Detect which cell encompasses the target text, then output its (x, y) center coordinate. 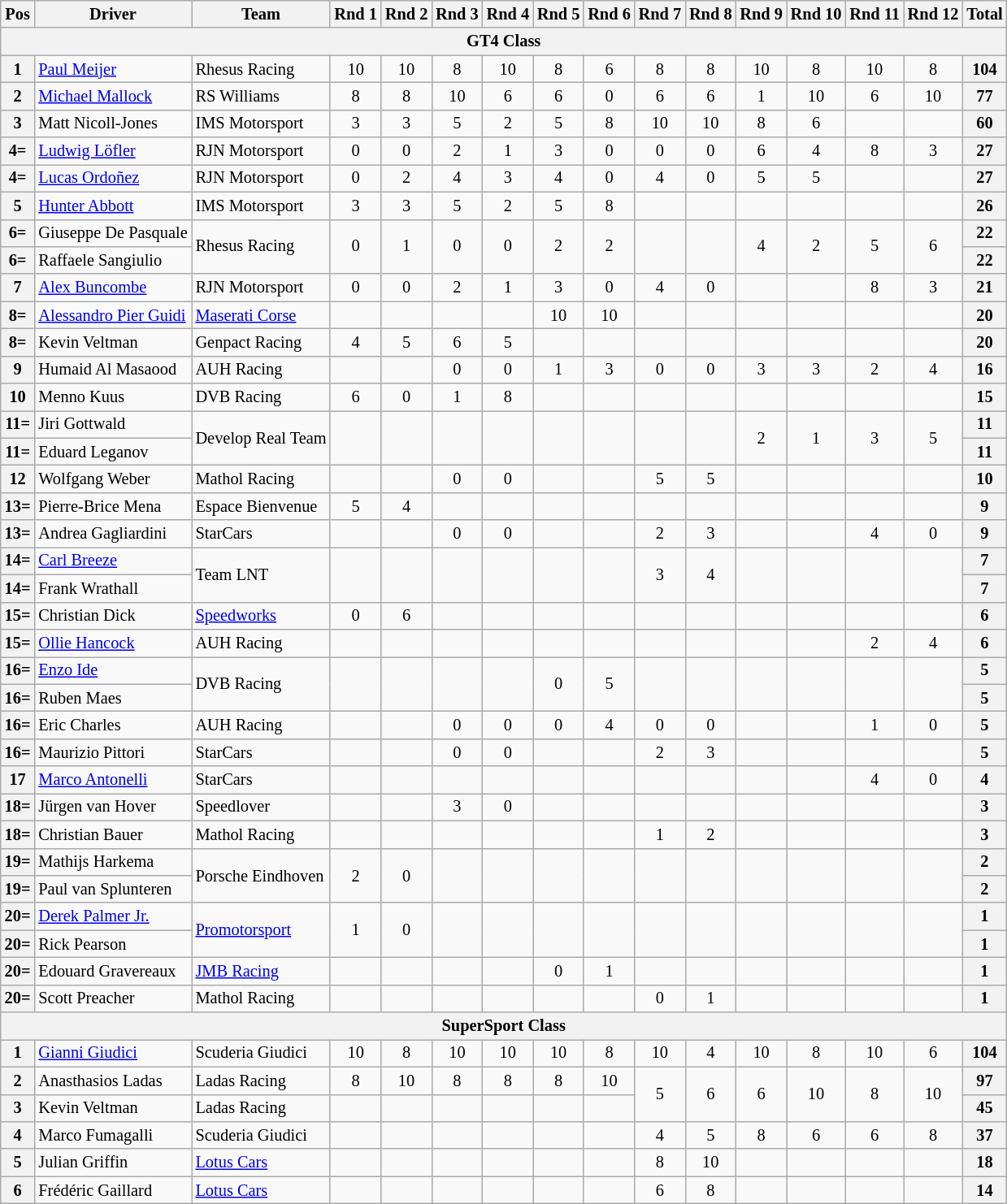
Rnd 8 (710, 14)
Eric Charles (112, 725)
Rnd 5 (558, 14)
Maurizio Pittori (112, 752)
Hunter Abbott (112, 206)
Rick Pearson (112, 944)
Porsche Eindhoven (262, 876)
Christian Bauer (112, 834)
GT4 Class (504, 41)
Marco Fumagalli (112, 1135)
Mathijs Harkema (112, 862)
Pos (18, 14)
Rnd 6 (609, 14)
Paul Meijer (112, 69)
Edouard Gravereaux (112, 971)
Ollie Hancock (112, 643)
12 (18, 479)
Rnd 12 (933, 14)
Genpact Racing (262, 342)
Rnd 7 (660, 14)
37 (984, 1135)
21 (984, 288)
Julian Griffin (112, 1163)
Speedlover (262, 807)
Giuseppe De Pasquale (112, 233)
Ludwig Löfler (112, 151)
Matt Nicoll-Jones (112, 123)
Rnd 11 (875, 14)
Enzo Ide (112, 670)
RS Williams (262, 96)
45 (984, 1108)
Alessandro Pier Guidi (112, 315)
Develop Real Team (262, 437)
Rnd 1 (355, 14)
Team LNT (262, 574)
Marco Antonelli (112, 780)
Rnd 10 (816, 14)
Frank Wrathall (112, 588)
Jiri Gottwald (112, 424)
Pierre-Brice Mena (112, 506)
JMB Racing (262, 971)
Rnd 3 (457, 14)
Derek Palmer Jr. (112, 916)
Christian Dick (112, 616)
Frédéric Gaillard (112, 1190)
Alex Buncombe (112, 288)
15 (984, 397)
Carl Breeze (112, 561)
Ruben Maes (112, 698)
Scott Preacher (112, 998)
Driver (112, 14)
Rnd 4 (508, 14)
Maserati Corse (262, 315)
18 (984, 1163)
Rnd 2 (406, 14)
Jürgen van Hover (112, 807)
Rnd 9 (761, 14)
Paul van Splunteren (112, 889)
SuperSport Class (504, 1026)
60 (984, 123)
Total (984, 14)
97 (984, 1081)
Raffaele Sangiulio (112, 260)
Speedworks (262, 616)
Promotorsport (262, 929)
Anasthasios Ladas (112, 1081)
17 (18, 780)
Wolfgang Weber (112, 479)
14 (984, 1190)
Espace Bienvenue (262, 506)
Michael Mallock (112, 96)
Humaid Al Masaood (112, 370)
26 (984, 206)
Team (262, 14)
Eduard Leganov (112, 452)
Andrea Gagliardini (112, 534)
16 (984, 370)
Menno Kuus (112, 397)
77 (984, 96)
Lucas Ordoñez (112, 178)
Gianni Giudici (112, 1053)
